Search for the cell housing the specified text and yield its [x, y] center coordinate. 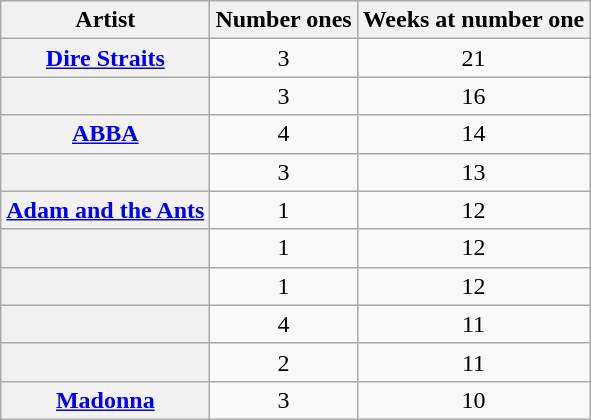
2 [284, 362]
13 [474, 172]
16 [474, 96]
Artist [106, 20]
14 [474, 134]
Dire Straits [106, 58]
Weeks at number one [474, 20]
21 [474, 58]
Madonna [106, 400]
ABBA [106, 134]
10 [474, 400]
Number ones [284, 20]
Adam and the Ants [106, 210]
